Determine the (X, Y) coordinate at the center of the cell enclosing the given text.  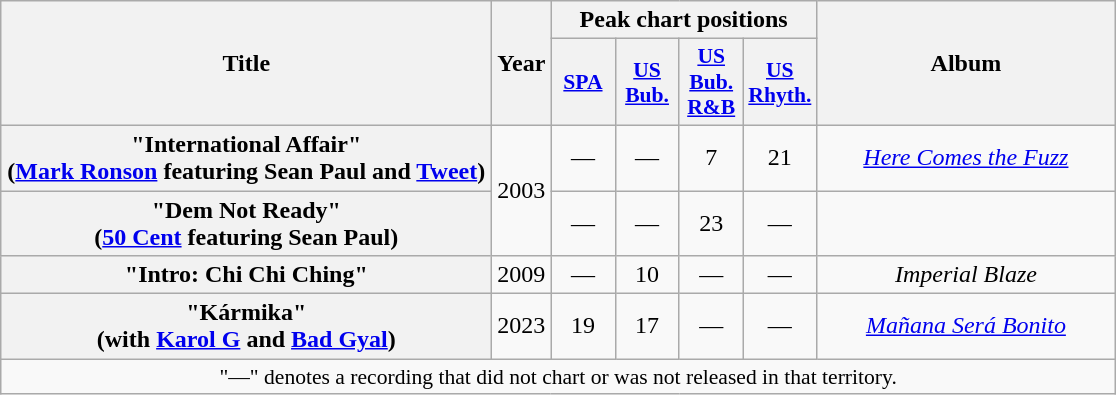
Album (966, 64)
Title (246, 64)
17 (647, 326)
"—" denotes a recording that did not chart or was not released in that territory. (558, 377)
Imperial Blaze (966, 275)
USBub.R&B (711, 82)
10 (647, 275)
Peak chart positions (684, 20)
Mañana Será Bonito (966, 326)
2023 (522, 326)
23 (711, 222)
7 (711, 158)
2003 (522, 190)
"Dem Not Ready"(50 Cent featuring Sean Paul) (246, 222)
2009 (522, 275)
USBub. (647, 82)
USRhyth. (780, 82)
"International Affair"(Mark Ronson featuring Sean Paul and Tweet) (246, 158)
"Kármika"(with Karol G and Bad Gyal) (246, 326)
SPA (583, 82)
21 (780, 158)
"Intro: Chi Chi Ching" (246, 275)
Year (522, 64)
19 (583, 326)
Here Comes the Fuzz (966, 158)
